Search for the cell housing the specified text and yield its (X, Y) center coordinate. 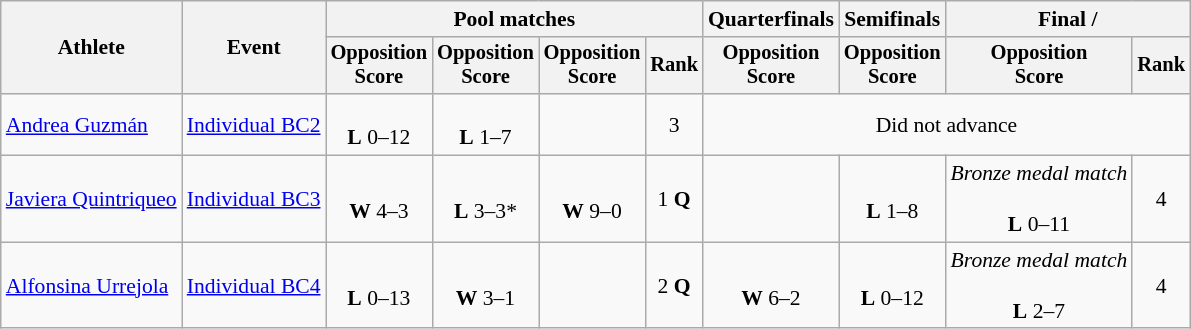
Andrea Guzmán (92, 124)
W 9–0 (592, 200)
2 Q (674, 286)
Semifinals (892, 19)
Javiera Quintriqueo (92, 200)
Did not advance (946, 124)
L 3–3* (486, 200)
Individual BC3 (254, 200)
W 4–3 (380, 200)
L 1–7 (486, 124)
1 Q (674, 200)
Final / (1068, 19)
Bronze medal matchL 0–11 (1040, 200)
Alfonsina Urrejola (92, 286)
Bronze medal matchL 2–7 (1040, 286)
Athlete (92, 48)
L 1–8 (892, 200)
Pool matches (514, 19)
Individual BC2 (254, 124)
Quarterfinals (771, 19)
W 3–1 (486, 286)
Event (254, 48)
L 0–13 (380, 286)
W 6–2 (771, 286)
3 (674, 124)
Individual BC4 (254, 286)
